Identify which cell holds the provided text, then report its [X, Y] central coordinate. 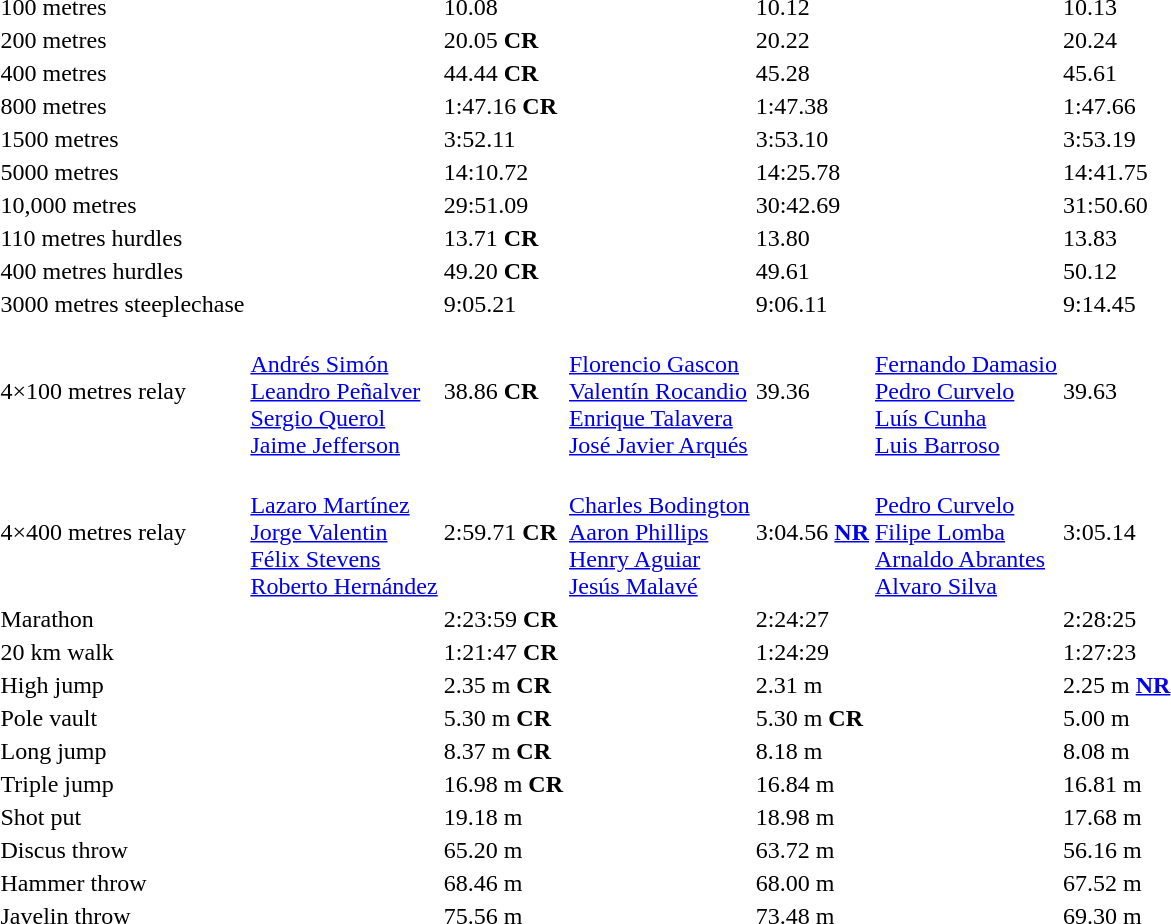
20.22 [812, 40]
67.52 m [1116, 883]
3:04.56 NR [812, 532]
13.80 [812, 238]
18.98 m [812, 817]
16.84 m [812, 784]
2:59.71 CR [503, 532]
13.83 [1116, 238]
2.31 m [812, 685]
1:27:23 [1116, 652]
1:21:47 CR [503, 652]
13.71 CR [503, 238]
14:10.72 [503, 172]
1:47.16 CR [503, 106]
Andrés SimónLeandro PeñalverSergio QuerolJaime Jefferson [344, 391]
8.18 m [812, 751]
14:25.78 [812, 172]
Florencio GasconValentín RocandioEnrique TalaveraJosé Javier Arqués [660, 391]
16.98 m CR [503, 784]
17.68 m [1116, 817]
9:05.21 [503, 304]
9:14.45 [1116, 304]
49.20 CR [503, 271]
3:52.11 [503, 139]
39.36 [812, 391]
2.35 m CR [503, 685]
19.18 m [503, 817]
50.12 [1116, 271]
Fernando DamasioPedro CurveloLuís CunhaLuis Barroso [966, 391]
1:24:29 [812, 652]
Lazaro MartínezJorge ValentinFélix StevensRoberto Hernández [344, 532]
56.16 m [1116, 850]
3:53.19 [1116, 139]
2:24:27 [812, 619]
45.61 [1116, 73]
30:42.69 [812, 205]
2:28:25 [1116, 619]
44.44 CR [503, 73]
20.24 [1116, 40]
29:51.09 [503, 205]
1:47.66 [1116, 106]
31:50.60 [1116, 205]
2:23:59 CR [503, 619]
2.25 m NR [1116, 685]
3:05.14 [1116, 532]
3:53.10 [812, 139]
68.46 m [503, 883]
Pedro CurveloFilipe LombaArnaldo AbrantesAlvaro Silva [966, 532]
1:47.38 [812, 106]
16.81 m [1116, 784]
8.08 m [1116, 751]
9:06.11 [812, 304]
68.00 m [812, 883]
45.28 [812, 73]
38.86 CR [503, 391]
65.20 m [503, 850]
39.63 [1116, 391]
20.05 CR [503, 40]
8.37 m CR [503, 751]
Charles BodingtonAaron PhillipsHenry AguiarJesús Malavé [660, 532]
14:41.75 [1116, 172]
49.61 [812, 271]
5.00 m [1116, 718]
63.72 m [812, 850]
